Pinpoint the cell where the given text exists, returning its (x, y) midpoint coordinate. 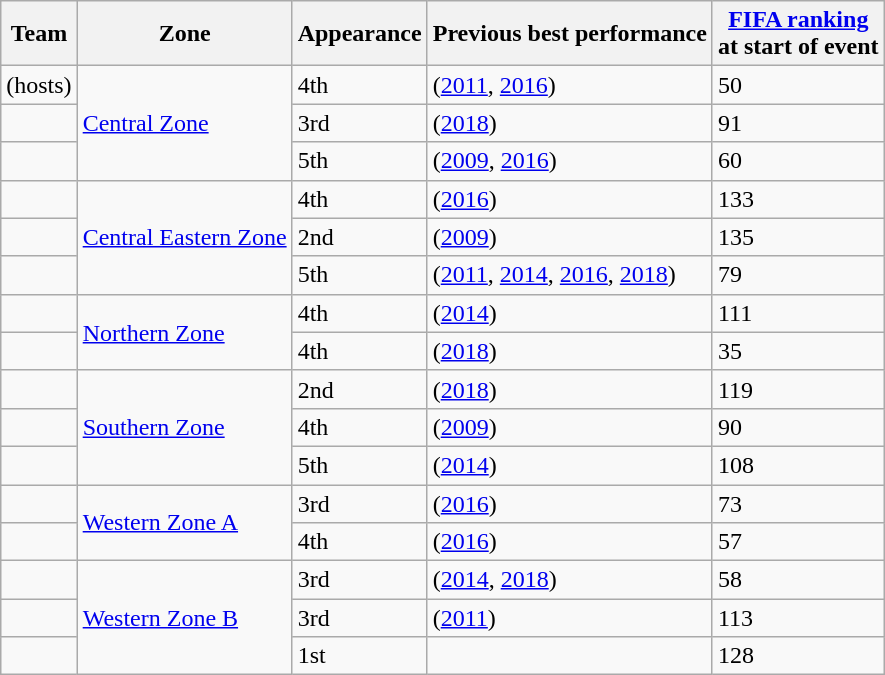
Previous best performance (570, 34)
Northern Zone (184, 332)
113 (798, 618)
(2014, 2018) (570, 580)
(hosts) (39, 85)
128 (798, 656)
91 (798, 123)
Team (39, 34)
Southern Zone (184, 427)
Western Zone A (184, 522)
1st (360, 656)
57 (798, 542)
(2011) (570, 618)
Central Zone (184, 123)
79 (798, 275)
90 (798, 427)
111 (798, 313)
Western Zone B (184, 618)
135 (798, 237)
73 (798, 503)
50 (798, 85)
(2009, 2016) (570, 161)
119 (798, 389)
FIFA rankingat start of event (798, 34)
108 (798, 465)
(2011, 2014, 2016, 2018) (570, 275)
58 (798, 580)
35 (798, 351)
(2011, 2016) (570, 85)
60 (798, 161)
133 (798, 199)
Central Eastern Zone (184, 237)
Appearance (360, 34)
Zone (184, 34)
